Determine the [X, Y] coordinate at the center of the cell enclosing the given text.  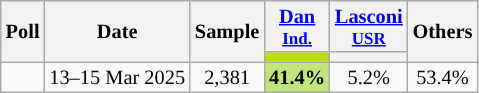
DanInd. [297, 26]
5.2% [369, 78]
41.4% [297, 78]
2,381 [227, 78]
Sample [227, 30]
53.4% [443, 78]
LasconiUSR [369, 26]
Others [443, 30]
Date [117, 30]
13–15 Mar 2025 [117, 78]
Poll [23, 30]
